Determine the [X, Y] coordinate at the center of the cell enclosing the given text.  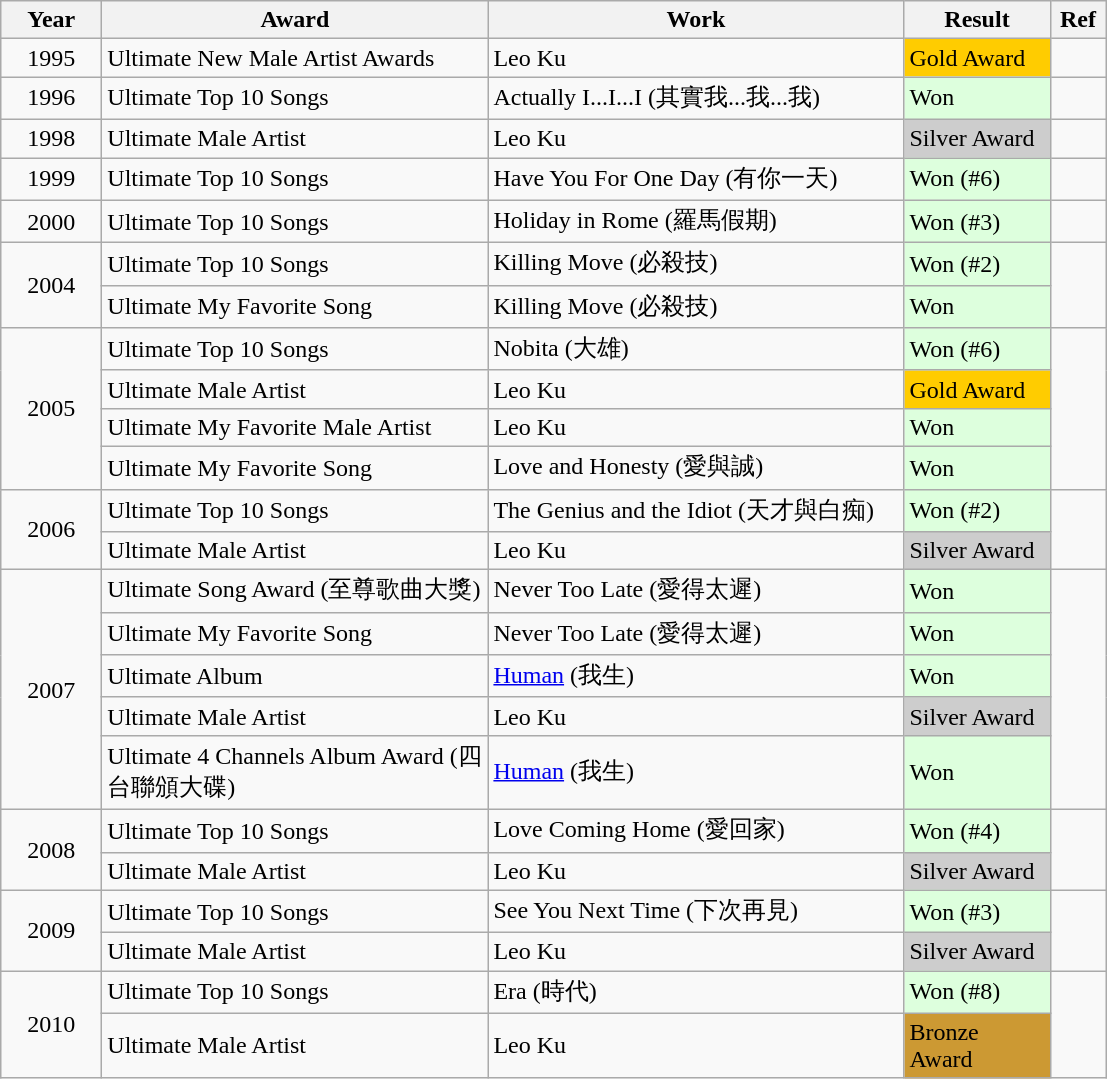
Nobita (大雄) [696, 350]
Ultimate New Male Artist Awards [295, 58]
1995 [52, 58]
1998 [52, 138]
Love and Honesty (愛與誠) [696, 468]
Love Coming Home (愛回家) [696, 830]
Ultimate Album [295, 676]
Result [977, 20]
2004 [52, 286]
1999 [52, 180]
2007 [52, 690]
2006 [52, 530]
Holiday in Rome (羅馬假期) [696, 222]
Won (#8) [977, 992]
Actually I...I...I (其實我...我...我) [696, 98]
Ultimate My Favorite Male Artist [295, 427]
Work [696, 20]
2010 [52, 1025]
See You Next Time (下次再見) [696, 912]
1996 [52, 98]
Ultimate 4 Channels Album Award (四台聯頒大碟) [295, 772]
Won (#4) [977, 830]
Bronze Award [977, 1046]
2000 [52, 222]
Award [295, 20]
2005 [52, 408]
2009 [52, 930]
Have You For One Day (有你一天) [696, 180]
Ref [1078, 20]
Era (時代) [696, 992]
The Genius and the Idiot (天才與白痴) [696, 510]
2008 [52, 850]
Year [52, 20]
Ultimate Song Award (至尊歌曲大獎) [295, 592]
